Pinpoint the cell where the given text exists, returning its [X, Y] midpoint coordinate. 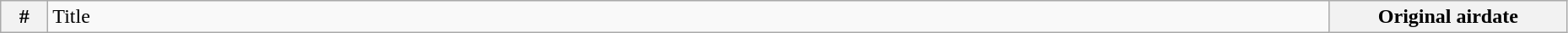
# [24, 17]
Original airdate [1447, 17]
Title [688, 17]
